Detect which cell encompasses the target text, then output its (X, Y) center coordinate. 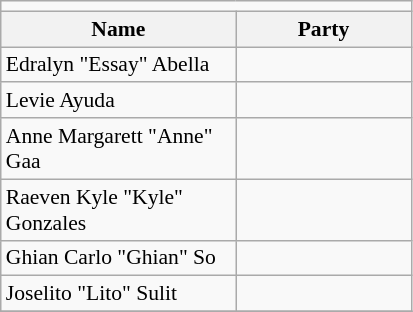
Party (324, 29)
Raeven Kyle "Kyle" Gonzales (118, 210)
Anne Margarett "Anne" Gaa (118, 148)
Ghian Carlo "Ghian" So (118, 258)
Edralyn "Essay" Abella (118, 65)
Name (118, 29)
Joselito "Lito" Sulit (118, 294)
Levie Ayuda (118, 101)
